Return the [x, y] coordinate for the center point of the cell that contains the specified text.  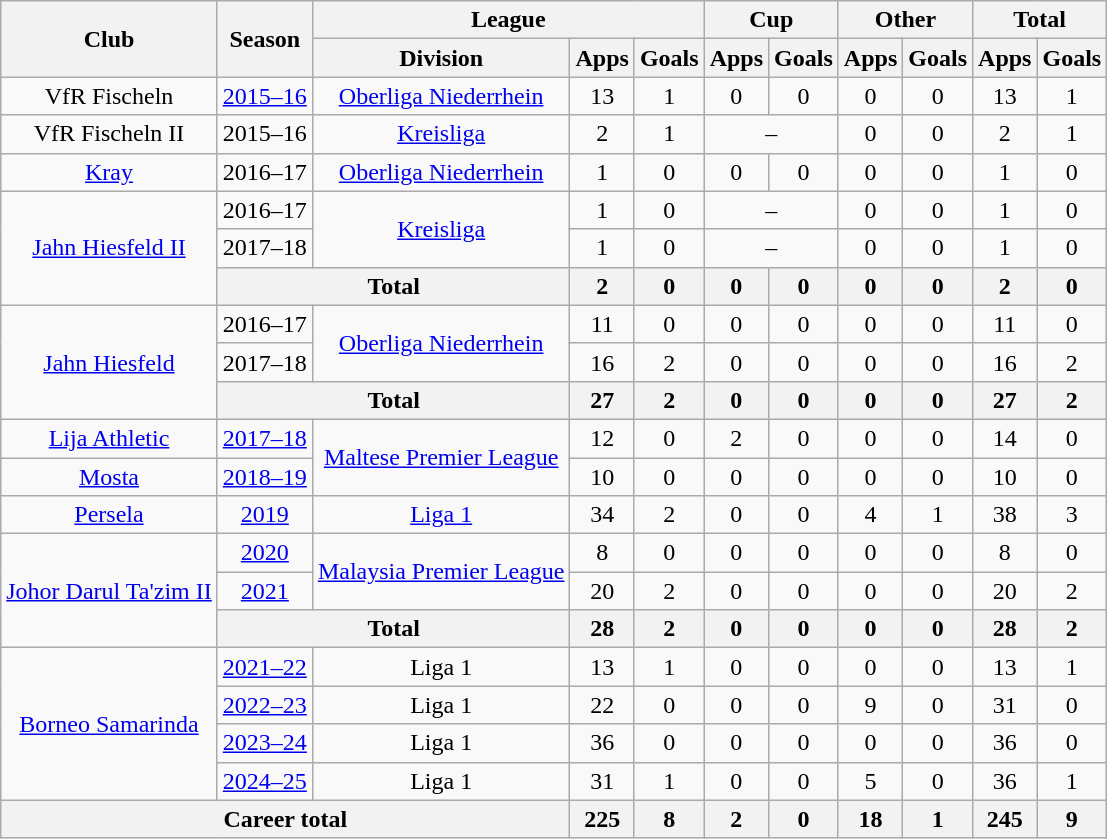
5 [870, 781]
22 [602, 705]
Malaysia Premier League [441, 572]
2021–22 [264, 667]
League [508, 20]
2019 [264, 515]
VfR Fischeln [110, 96]
2018–19 [264, 477]
12 [602, 438]
Club [110, 39]
2022–23 [264, 705]
2023–24 [264, 743]
2021 [264, 591]
Other [905, 20]
3 [1072, 515]
2020 [264, 553]
38 [1005, 515]
Jahn Hiesfeld II [110, 248]
4 [870, 515]
VfR Fischeln II [110, 134]
Johor Darul Ta'zim II [110, 591]
245 [1005, 819]
2024–25 [264, 781]
Maltese Premier League [441, 457]
225 [602, 819]
18 [870, 819]
14 [1005, 438]
Cup [771, 20]
Mosta [110, 477]
Jahn Hiesfeld [110, 362]
Lija Athletic [110, 438]
Season [264, 39]
34 [602, 515]
Persela [110, 515]
Borneo Samarinda [110, 724]
Division [441, 58]
Kray [110, 172]
Career total [286, 819]
